Extract the [X, Y] coordinate from the center of the cell holding the provided text.  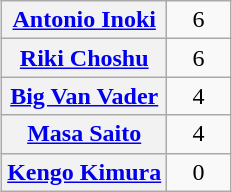
Antonio Inoki [84, 20]
Kengo Kimura [84, 172]
0 [199, 172]
Riki Choshu [84, 58]
Masa Saito [84, 134]
Big Van Vader [84, 96]
